For the text-containing cell, return its midpoint in [x, y] coordinate format. 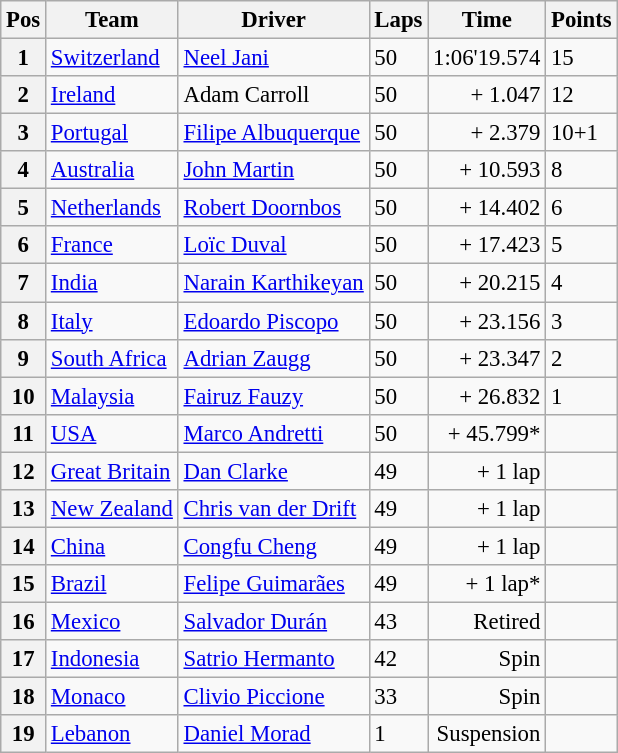
India [112, 283]
Salvador Durán [274, 621]
7 [24, 283]
Congfu Cheng [274, 546]
Neel Jani [274, 58]
Indonesia [112, 659]
Felipe Guimarães [274, 584]
Points [582, 20]
Suspension [487, 734]
14 [24, 546]
Italy [112, 321]
+ 26.832 [487, 396]
Dan Clarke [274, 471]
+ 2.379 [487, 133]
Adrian Zaugg [274, 358]
Great Britain [112, 471]
16 [24, 621]
Australia [112, 170]
+ 1.047 [487, 95]
1:06'19.574 [487, 58]
18 [24, 697]
Marco Andretti [274, 433]
Robert Doornbos [274, 208]
43 [398, 621]
John Martin [274, 170]
9 [24, 358]
10 [24, 396]
USA [112, 433]
42 [398, 659]
Loïc Duval [274, 245]
Daniel Morad [274, 734]
19 [24, 734]
Switzerland [112, 58]
Portugal [112, 133]
Brazil [112, 584]
Laps [398, 20]
Pos [24, 20]
Mexico [112, 621]
+ 10.593 [487, 170]
Netherlands [112, 208]
+ 1 lap* [487, 584]
Narain Karthikeyan [274, 283]
Adam Carroll [274, 95]
France [112, 245]
+ 20.215 [487, 283]
Retired [487, 621]
New Zealand [112, 509]
13 [24, 509]
+ 14.402 [487, 208]
+ 23.347 [487, 358]
Filipe Albuquerque [274, 133]
Clivio Piccione [274, 697]
South Africa [112, 358]
+ 17.423 [487, 245]
Fairuz Fauzy [274, 396]
10+1 [582, 133]
China [112, 546]
11 [24, 433]
17 [24, 659]
Edoardo Piscopo [274, 321]
+ 23.156 [487, 321]
Lebanon [112, 734]
Ireland [112, 95]
Team [112, 20]
Malaysia [112, 396]
Monaco [112, 697]
Chris van der Drift [274, 509]
Time [487, 20]
Driver [274, 20]
Satrio Hermanto [274, 659]
33 [398, 697]
+ 45.799* [487, 433]
